From the cell containing the given text, extract its center point as (x, y) coordinate. 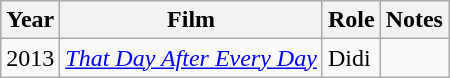
Didi (351, 58)
Notes (414, 20)
Film (192, 20)
Year (30, 20)
2013 (30, 58)
Role (351, 20)
That Day After Every Day (192, 58)
